For the text-containing cell, return its midpoint in [X, Y] coordinate format. 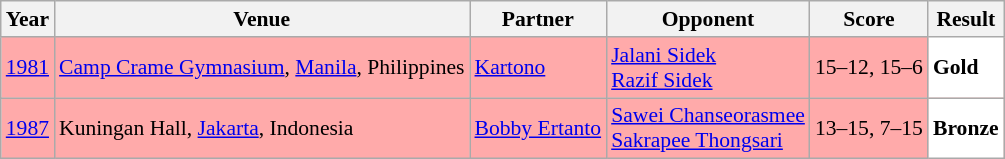
Bobby Ertanto [538, 128]
Kuningan Hall, Jakarta, Indonesia [262, 128]
Score [869, 19]
Bronze [966, 128]
Sawei Chanseorasmee Sakrapee Thongsari [708, 128]
1987 [28, 128]
Venue [262, 19]
13–15, 7–15 [869, 128]
Camp Crame Gymnasium, Manila, Philippines [262, 68]
Jalani Sidek Razif Sidek [708, 68]
15–12, 15–6 [869, 68]
Kartono [538, 68]
Year [28, 19]
Gold [966, 68]
Opponent [708, 19]
Result [966, 19]
Partner [538, 19]
1981 [28, 68]
